From the cell containing the given text, extract its center point as [x, y] coordinate. 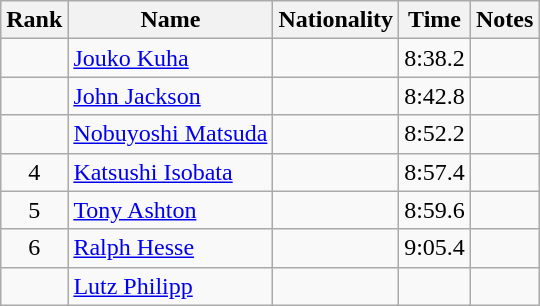
John Jackson [170, 96]
5 [34, 210]
9:05.4 [435, 248]
Nationality [336, 20]
Tony Ashton [170, 210]
Rank [34, 20]
8:57.4 [435, 172]
Ralph Hesse [170, 248]
8:38.2 [435, 58]
Jouko Kuha [170, 58]
8:42.8 [435, 96]
Lutz Philipp [170, 286]
6 [34, 248]
Time [435, 20]
Name [170, 20]
4 [34, 172]
Katsushi Isobata [170, 172]
8:52.2 [435, 134]
Notes [504, 20]
Nobuyoshi Matsuda [170, 134]
8:59.6 [435, 210]
